Detect which cell encompasses the target text, then output its [X, Y] center coordinate. 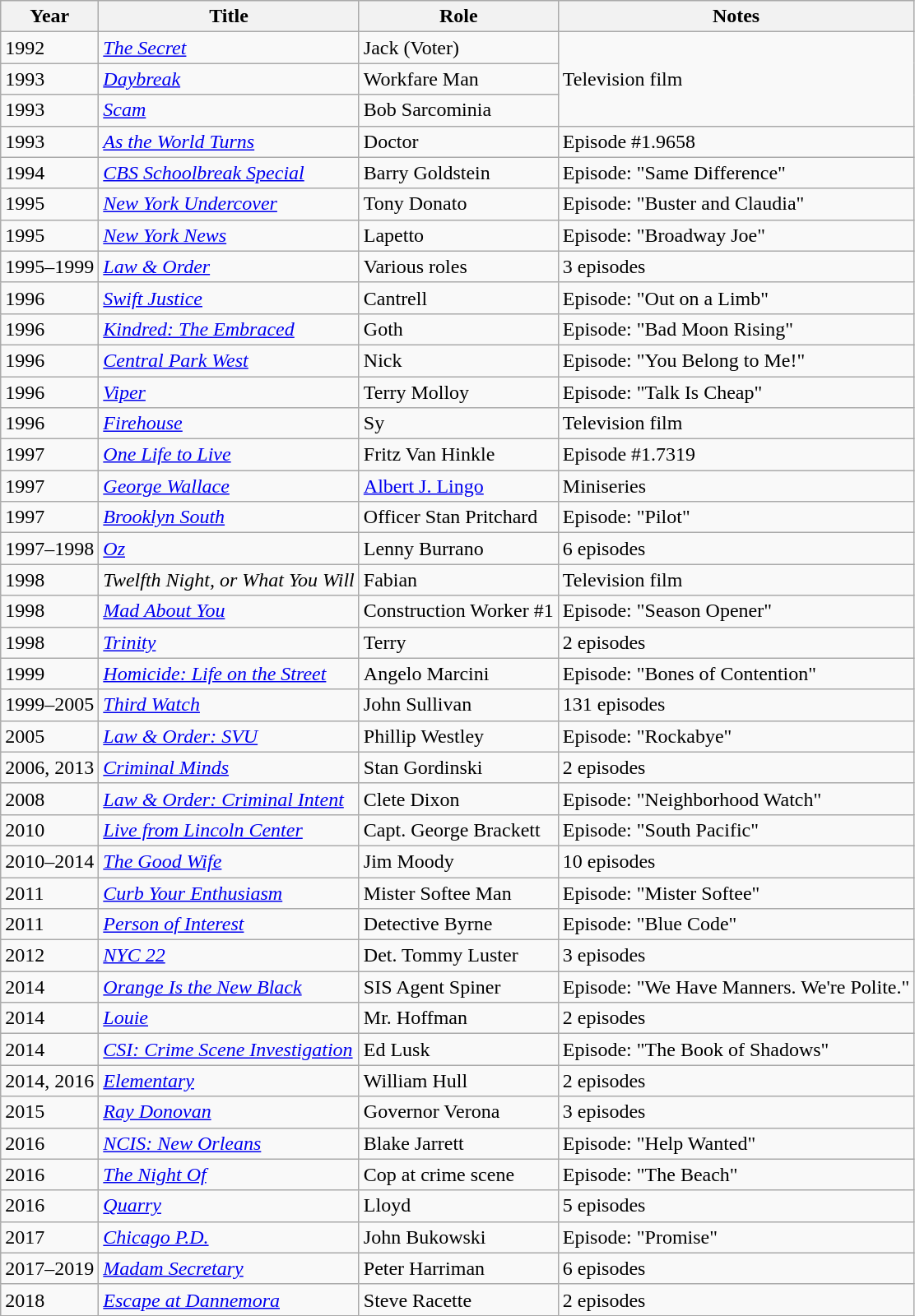
Episode: "Same Difference" [736, 173]
1999–2005 [49, 705]
Tony Donato [458, 204]
Stan Gordinski [458, 767]
Clete Dixon [458, 799]
2012 [49, 956]
2005 [49, 736]
Quarry [229, 1206]
Jack (Voter) [458, 48]
Detective Byrne [458, 924]
The Good Wife [229, 861]
Albert J. Lingo [458, 486]
New York News [229, 235]
Phillip Westley [458, 736]
Capt. George Brackett [458, 830]
Law & Order: Criminal Intent [229, 799]
1995–1999 [49, 266]
Peter Harriman [458, 1268]
Louie [229, 1018]
Episode: "South Pacific" [736, 830]
The Night Of [229, 1175]
Episode: "Promise" [736, 1237]
Ed Lusk [458, 1050]
John Sullivan [458, 705]
Swift Justice [229, 298]
Various roles [458, 266]
Workfare Man [458, 79]
The Secret [229, 48]
As the World Turns [229, 141]
Terry Molloy [458, 392]
Notes [736, 16]
2010–2014 [49, 861]
Construction Worker #1 [458, 611]
Live from Lincoln Center [229, 830]
Episode: "Blue Code" [736, 924]
10 episodes [736, 861]
CSI: Crime Scene Investigation [229, 1050]
1992 [49, 48]
Blake Jarrett [458, 1143]
Fabian [458, 580]
5 episodes [736, 1206]
Episode: "Broadway Joe" [736, 235]
Nick [458, 360]
Chicago P.D. [229, 1237]
Ray Donovan [229, 1112]
Episode: "Buster and Claudia" [736, 204]
NYC 22 [229, 956]
Episode: "Talk Is Cheap" [736, 392]
Episode: "Rockabye" [736, 736]
Barry Goldstein [458, 173]
Terry [458, 642]
Angelo Marcini [458, 674]
Episode: "Pilot" [736, 517]
2014, 2016 [49, 1081]
131 episodes [736, 705]
Officer Stan Pritchard [458, 517]
Mad About You [229, 611]
Curb Your Enthusiasm [229, 892]
Law & Order [229, 266]
Kindred: The Embraced [229, 329]
Lapetto [458, 235]
Year [49, 16]
Central Park West [229, 360]
Elementary [229, 1081]
1997–1998 [49, 549]
Oz [229, 549]
Mister Softee Man [458, 892]
1999 [49, 674]
Episode: "Neighborhood Watch" [736, 799]
Trinity [229, 642]
Episode #1.7319 [736, 455]
Law & Order: SVU [229, 736]
Fritz Van Hinkle [458, 455]
Episode: "Out on a Limb" [736, 298]
2018 [49, 1300]
NCIS: New Orleans [229, 1143]
Episode: "You Belong to Me!" [736, 360]
Third Watch [229, 705]
Episode: "Mister Softee" [736, 892]
Twelfth Night, or What You Will [229, 580]
Governor Verona [458, 1112]
Title [229, 16]
Episode #1.9658 [736, 141]
2017 [49, 1237]
Episode: "The Book of Shadows" [736, 1050]
Episode: "Season Opener" [736, 611]
Brooklyn South [229, 517]
2006, 2013 [49, 767]
Episode: "Help Wanted" [736, 1143]
John Bukowski [458, 1237]
SIS Agent Spiner [458, 987]
2017–2019 [49, 1268]
Firehouse [229, 424]
Jim Moody [458, 861]
Bob Sarcominia [458, 110]
William Hull [458, 1081]
2015 [49, 1112]
Doctor [458, 141]
Sy [458, 424]
Det. Tommy Luster [458, 956]
Cop at crime scene [458, 1175]
Lloyd [458, 1206]
Episode: "Bones of Contention" [736, 674]
2008 [49, 799]
Criminal Minds [229, 767]
2010 [49, 830]
Episode: "Bad Moon Rising" [736, 329]
Episode: "The Beach" [736, 1175]
One Life to Live [229, 455]
Goth [458, 329]
Lenny Burrano [458, 549]
Viper [229, 392]
Steve Racette [458, 1300]
Person of Interest [229, 924]
Episode: "We Have Manners. We're Polite." [736, 987]
New York Undercover [229, 204]
Role [458, 16]
Orange Is the New Black [229, 987]
Madam Secretary [229, 1268]
Scam [229, 110]
Cantrell [458, 298]
George Wallace [229, 486]
CBS Schoolbreak Special [229, 173]
1994 [49, 173]
Miniseries [736, 486]
Daybreak [229, 79]
Escape at Dannemora [229, 1300]
Homicide: Life on the Street [229, 674]
Mr. Hoffman [458, 1018]
